Locate the cell with the specified text and output its (X, Y) center coordinate. 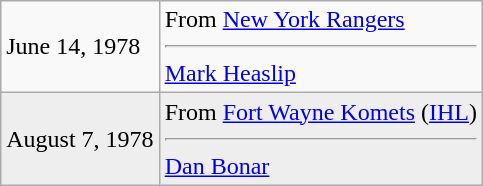
June 14, 1978 (80, 47)
August 7, 1978 (80, 139)
From New York RangersMark Heaslip (320, 47)
From Fort Wayne Komets (IHL)Dan Bonar (320, 139)
